Extract the [X, Y] coordinate from the center of the cell holding the provided text.  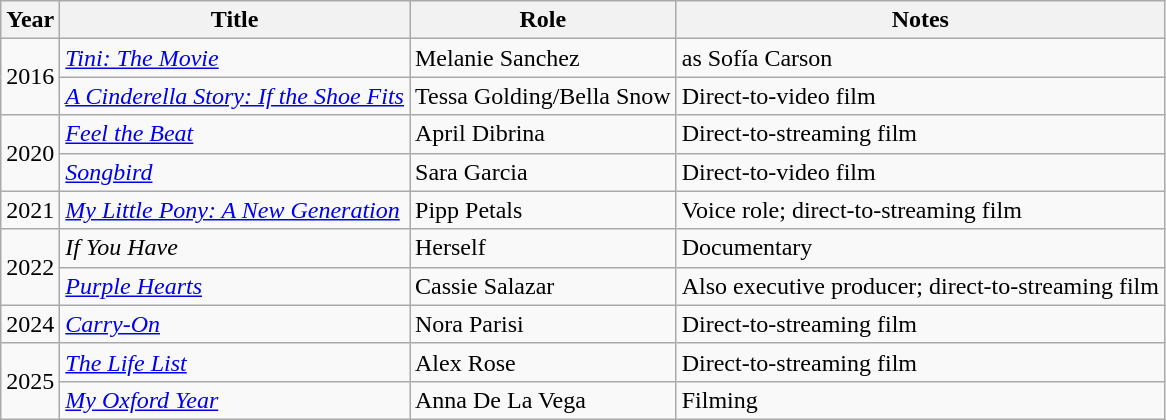
Feel the Beat [235, 134]
Cassie Salazar [544, 286]
Role [544, 20]
Title [235, 20]
Herself [544, 248]
2016 [30, 77]
Notes [920, 20]
Documentary [920, 248]
Voice role; direct-to-streaming film [920, 210]
Nora Parisi [544, 324]
Sara Garcia [544, 172]
Also executive producer; direct-to-streaming film [920, 286]
Filming [920, 400]
2020 [30, 153]
Alex Rose [544, 362]
April Dibrina [544, 134]
Songbird [235, 172]
Purple Hearts [235, 286]
2021 [30, 210]
Carry-On [235, 324]
Tini: The Movie [235, 58]
My Little Pony: A New Generation [235, 210]
2025 [30, 381]
If You Have [235, 248]
The Life List [235, 362]
A Cinderella Story: If the Shoe Fits [235, 96]
Pipp Petals [544, 210]
Melanie Sanchez [544, 58]
2024 [30, 324]
Tessa Golding/Bella Snow [544, 96]
My Oxford Year [235, 400]
as Sofía Carson [920, 58]
Year [30, 20]
Anna De La Vega [544, 400]
2022 [30, 267]
